Search for the cell housing the specified text and yield its [x, y] center coordinate. 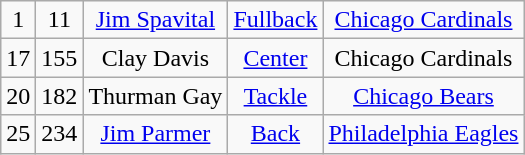
Philadelphia Eagles [424, 134]
25 [18, 134]
11 [60, 20]
Tackle [276, 96]
182 [60, 96]
Clay Davis [156, 58]
Center [276, 58]
1 [18, 20]
Fullback [276, 20]
20 [18, 96]
234 [60, 134]
Thurman Gay [156, 96]
17 [18, 58]
Back [276, 134]
Jim Spavital [156, 20]
Jim Parmer [156, 134]
155 [60, 58]
Chicago Bears [424, 96]
